Return the (X, Y) coordinate for the center point of the cell that contains the specified text.  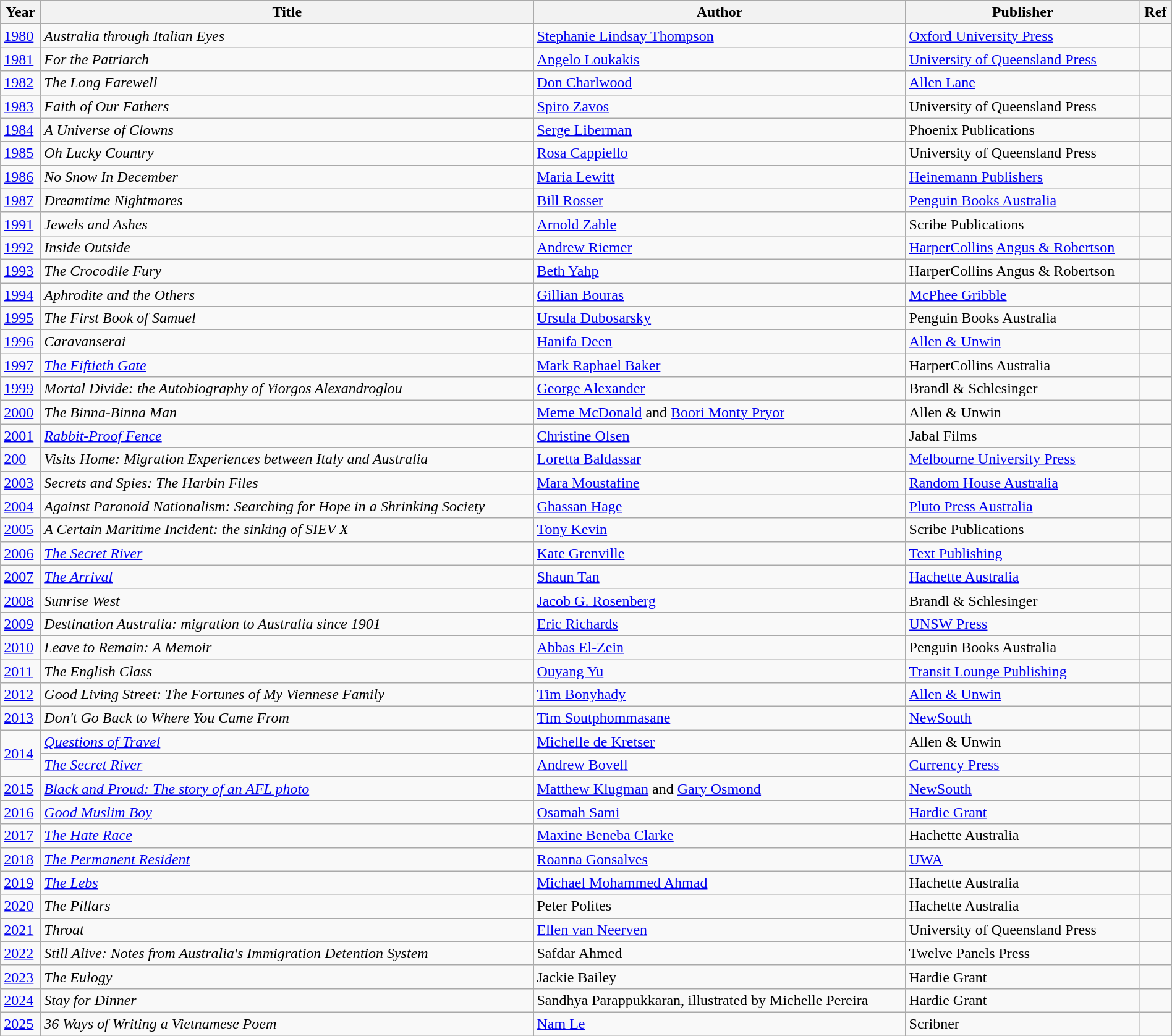
The Lebs (287, 883)
Michelle de Kretser (720, 742)
2021 (21, 930)
The Fiftieth Gate (287, 365)
Matthew Klugman and Gary Osmond (720, 789)
Nam Le (720, 1024)
Aphrodite and the Others (287, 295)
2018 (21, 859)
1984 (21, 130)
2016 (21, 812)
Heinemann Publishers (1022, 177)
Random House Australia (1022, 483)
Angelo Loukakis (720, 59)
Inside Outside (287, 247)
Michael Mohammed Ahmad (720, 883)
Mara Moustafine (720, 483)
Andrew Riemer (720, 247)
1994 (21, 295)
Text Publishing (1022, 553)
Phoenix Publications (1022, 130)
Christine Olsen (720, 436)
Faith of Our Fathers (287, 106)
No Snow In December (287, 177)
Osamah Sami (720, 812)
Twelve Panels Press (1022, 953)
Title (287, 12)
1991 (21, 224)
1987 (21, 200)
1999 (21, 389)
1997 (21, 365)
Oh Lucky Country (287, 153)
The Binna-Binna Man (287, 412)
Roanna Gonsalves (720, 859)
Destination Australia: migration to Australia since 1901 (287, 624)
The Long Farewell (287, 83)
Dreamtime Nightmares (287, 200)
2012 (21, 695)
Tim Bonyhady (720, 695)
Ghassan Hage (720, 506)
1980 (21, 36)
Maria Lewitt (720, 177)
Currency Press (1022, 765)
Hanifa Deen (720, 342)
2011 (21, 671)
1982 (21, 83)
The Hate Race (287, 836)
2006 (21, 553)
Ouyang Yu (720, 671)
Gillian Bouras (720, 295)
Good Living Street: The Fortunes of My Viennese Family (287, 695)
Sunrise West (287, 600)
Jacob G. Rosenberg (720, 600)
Jackie Bailey (720, 977)
2007 (21, 577)
Abbas El-Zein (720, 647)
2005 (21, 530)
The English Class (287, 671)
1983 (21, 106)
Mark Raphael Baker (720, 365)
HarperCollins Australia (1022, 365)
For the Patriarch (287, 59)
Author (720, 12)
Maxine Beneba Clarke (720, 836)
2022 (21, 953)
Pluto Press Australia (1022, 506)
Still Alive: Notes from Australia's Immigration Detention System (287, 953)
1995 (21, 318)
2024 (21, 1000)
Stay for Dinner (287, 1000)
Arnold Zable (720, 224)
2017 (21, 836)
UNSW Press (1022, 624)
Ellen van Neerven (720, 930)
Shaun Tan (720, 577)
Visits Home: Migration Experiences between Italy and Australia (287, 459)
2014 (21, 754)
Safdar Ahmed (720, 953)
Ref (1155, 12)
Caravanserai (287, 342)
Transit Lounge Publishing (1022, 671)
2013 (21, 718)
Stephanie Lindsay Thompson (720, 36)
Tim Soutphommasane (720, 718)
Don't Go Back to Where You Came From (287, 718)
The Crocodile Fury (287, 271)
2000 (21, 412)
A Universe of Clowns (287, 130)
2010 (21, 647)
Loretta Baldassar (720, 459)
Meme McDonald and Boori Monty Pryor (720, 412)
Publisher (1022, 12)
Melbourne University Press (1022, 459)
Mortal Divide: the Autobiography of Yiorgos Alexandroglou (287, 389)
2025 (21, 1024)
Sandhya Parappukkaran, illustrated by Michelle Pereira (720, 1000)
2001 (21, 436)
Australia through Italian Eyes (287, 36)
Throat (287, 930)
Good Muslim Boy (287, 812)
1985 (21, 153)
2020 (21, 906)
George Alexander (720, 389)
Against Paranoid Nationalism: Searching for Hope in a Shrinking Society (287, 506)
Leave to Remain: A Memoir (287, 647)
Don Charlwood (720, 83)
Oxford University Press (1022, 36)
Beth Yahp (720, 271)
Serge Liberman (720, 130)
Black and Proud: The story of an AFL photo (287, 789)
200 (21, 459)
Peter Polites (720, 906)
Spiro Zavos (720, 106)
The Pillars (287, 906)
Tony Kevin (720, 530)
Andrew Bovell (720, 765)
The Arrival (287, 577)
2023 (21, 977)
UWA (1022, 859)
2019 (21, 883)
2004 (21, 506)
Scribner (1022, 1024)
2003 (21, 483)
The Permanent Resident (287, 859)
Kate Grenville (720, 553)
Jewels and Ashes (287, 224)
Rabbit-Proof Fence (287, 436)
The First Book of Samuel (287, 318)
Allen Lane (1022, 83)
McPhee Gribble (1022, 295)
1996 (21, 342)
Year (21, 12)
36 Ways of Writing a Vietnamese Poem (287, 1024)
2009 (21, 624)
1981 (21, 59)
2008 (21, 600)
1992 (21, 247)
Jabal Films (1022, 436)
The Eulogy (287, 977)
1993 (21, 271)
1986 (21, 177)
A Certain Maritime Incident: the sinking of SIEV X (287, 530)
2015 (21, 789)
Secrets and Spies: The Harbin Files (287, 483)
Questions of Travel (287, 742)
Bill Rosser (720, 200)
Eric Richards (720, 624)
Ursula Dubosarsky (720, 318)
Rosa Cappiello (720, 153)
